Pinpoint the cell where the given text exists, returning its [x, y] midpoint coordinate. 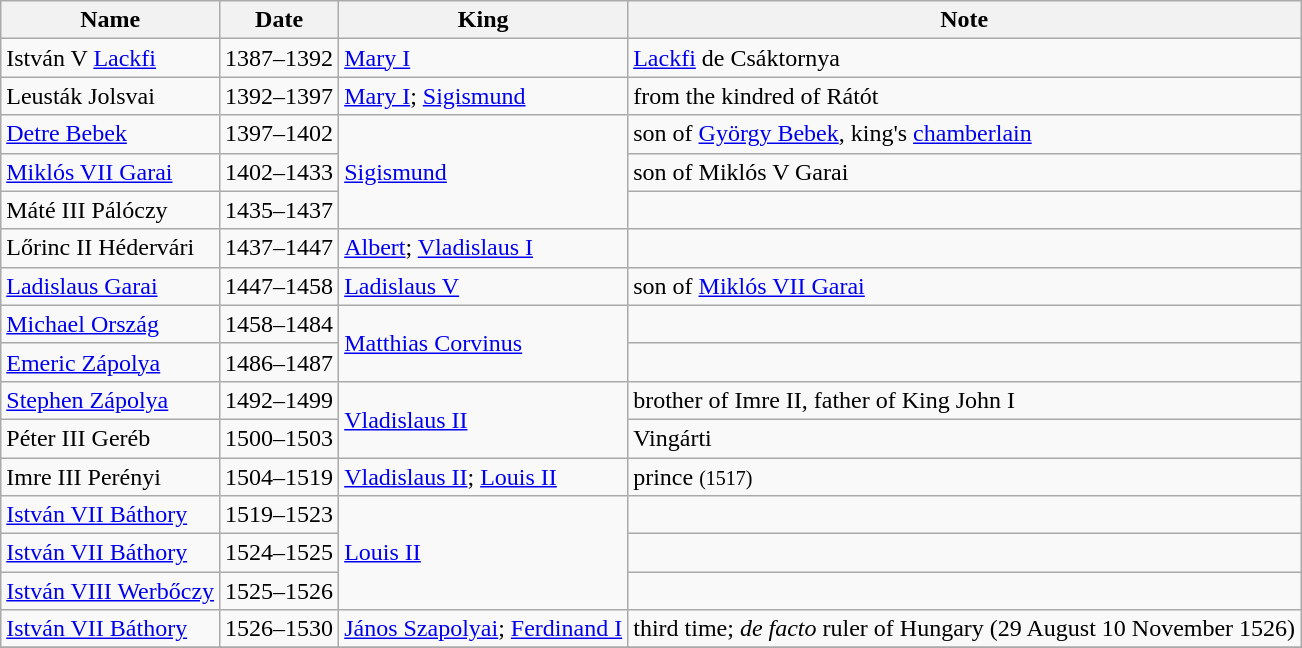
third time; de facto ruler of Hungary (29 August 10 November 1526) [964, 629]
1524–1525 [280, 553]
János Szapolyai; Ferdinand I [484, 629]
prince (1517) [964, 477]
Vladislaus II [484, 419]
1387–1392 [280, 58]
István V Lackfi [110, 58]
1402–1433 [280, 172]
Ladislaus Garai [110, 286]
son of Miklós V Garai [964, 172]
1397–1402 [280, 134]
Date [280, 20]
Emeric Zápolya [110, 362]
King [484, 20]
Péter III Geréb [110, 438]
1526–1530 [280, 629]
Mary I [484, 58]
Vingárti [964, 438]
Albert; Vladislaus I [484, 248]
1486–1487 [280, 362]
son of Miklós VII Garai [964, 286]
István VIII Werbőczy [110, 591]
1500–1503 [280, 438]
1519–1523 [280, 515]
brother of Imre II, father of King John I [964, 400]
1435–1437 [280, 210]
Note [964, 20]
Detre Bebek [110, 134]
Lőrinc II Hédervári [110, 248]
Leusták Jolsvai [110, 96]
son of György Bebek, king's chamberlain [964, 134]
Ladislaus V [484, 286]
Lackfi de Csáktornya [964, 58]
Louis II [484, 553]
1504–1519 [280, 477]
from the kindred of Rátót [964, 96]
1392–1397 [280, 96]
Matthias Corvinus [484, 343]
Michael Ország [110, 324]
Vladislaus II; Louis II [484, 477]
1525–1526 [280, 591]
Stephen Zápolya [110, 400]
1458–1484 [280, 324]
Mary I; Sigismund [484, 96]
Miklós VII Garai [110, 172]
Imre III Perényi [110, 477]
1437–1447 [280, 248]
Sigismund [484, 172]
Name [110, 20]
1492–1499 [280, 400]
1447–1458 [280, 286]
Máté III Pálóczy [110, 210]
